Identify which cell holds the provided text, then report its (x, y) central coordinate. 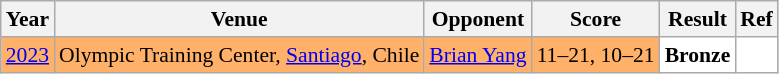
11–21, 10–21 (596, 55)
Olympic Training Center, Santiago, Chile (239, 55)
Result (698, 19)
Ref (756, 19)
Brian Yang (478, 55)
Bronze (698, 55)
Opponent (478, 19)
2023 (28, 55)
Score (596, 19)
Year (28, 19)
Venue (239, 19)
